Return the [X, Y] coordinate for the center point of the cell that contains the specified text.  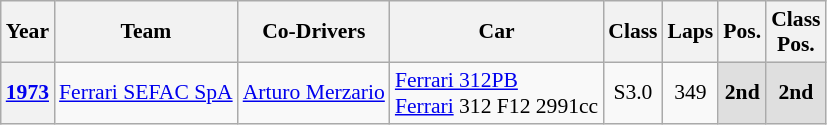
Class [632, 32]
349 [691, 92]
Car [496, 32]
Team [146, 32]
Arturo Merzario [314, 92]
Ferrari 312PBFerrari 312 F12 2991cc [496, 92]
ClassPos. [796, 32]
Pos. [742, 32]
Ferrari SEFAC SpA [146, 92]
1973 [28, 92]
S3.0 [632, 92]
Year [28, 32]
Laps [691, 32]
Co-Drivers [314, 32]
